Detect which cell encompasses the target text, then output its (X, Y) center coordinate. 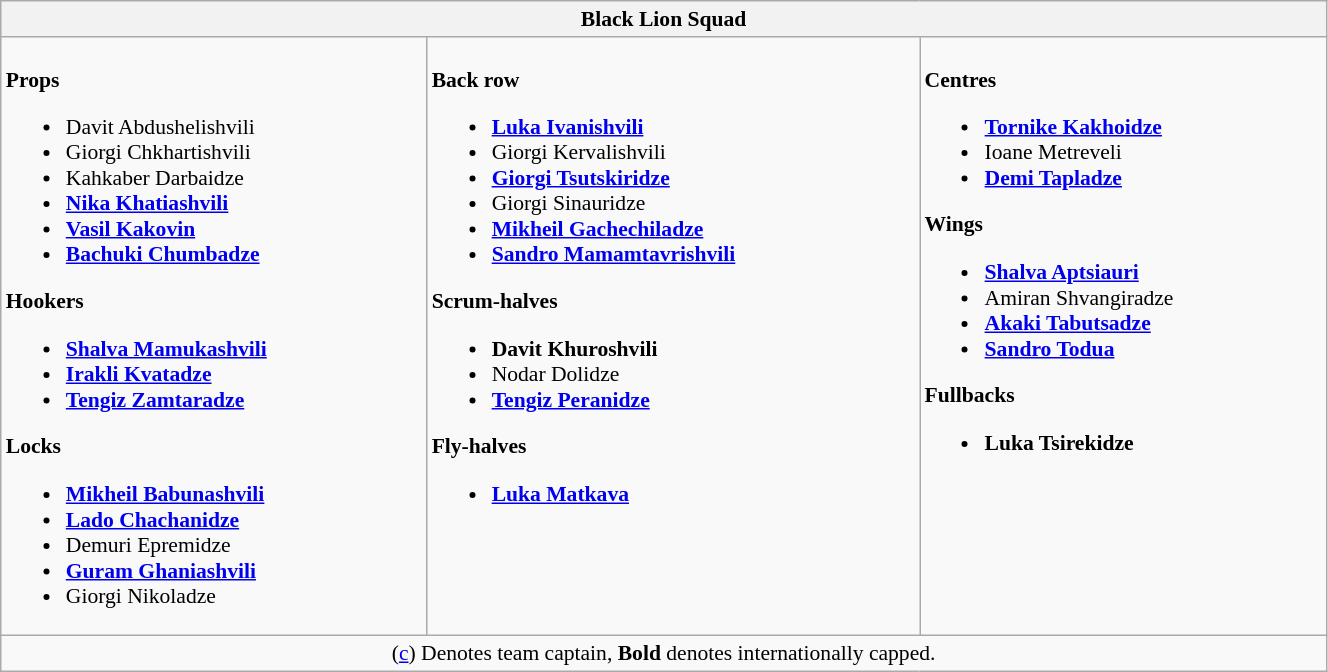
(c) Denotes team captain, Bold denotes internationally capped. (664, 653)
Black Lion Squad (664, 19)
